For the text-containing cell, return its midpoint in [X, Y] coordinate format. 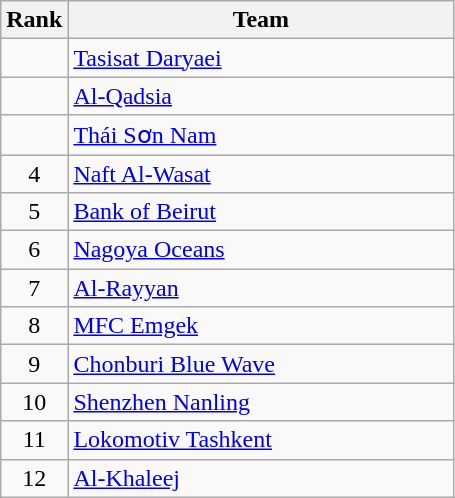
12 [34, 478]
10 [34, 402]
8 [34, 326]
4 [34, 173]
Chonburi Blue Wave [261, 364]
Tasisat Daryaei [261, 58]
Thái Sơn Nam [261, 135]
Nagoya Oceans [261, 250]
7 [34, 288]
Bank of Beirut [261, 212]
6 [34, 250]
Al-Khaleej [261, 478]
Shenzhen Nanling [261, 402]
Lokomotiv Tashkent [261, 440]
Naft Al-Wasat [261, 173]
Al-Rayyan [261, 288]
Al-Qadsia [261, 96]
Rank [34, 20]
5 [34, 212]
9 [34, 364]
11 [34, 440]
MFC Emgek [261, 326]
Team [261, 20]
